For the text-containing cell, return its midpoint in [x, y] coordinate format. 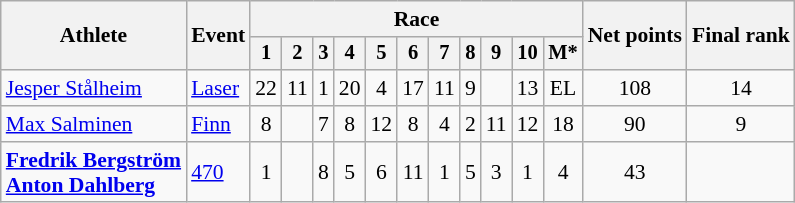
Event [218, 36]
M* [562, 54]
90 [635, 124]
Laser [218, 88]
108 [635, 88]
14 [741, 88]
Max Salminen [94, 124]
22 [266, 88]
Race [416, 19]
10 [528, 54]
470 [218, 172]
Final rank [741, 36]
Jesper Stålheim [94, 88]
Net points [635, 36]
Finn [218, 124]
43 [635, 172]
17 [413, 88]
18 [562, 124]
13 [528, 88]
EL [562, 88]
Fredrik BergströmAnton Dahlberg [94, 172]
20 [350, 88]
Athlete [94, 36]
